Return [X, Y] of the center of cell containing provided text 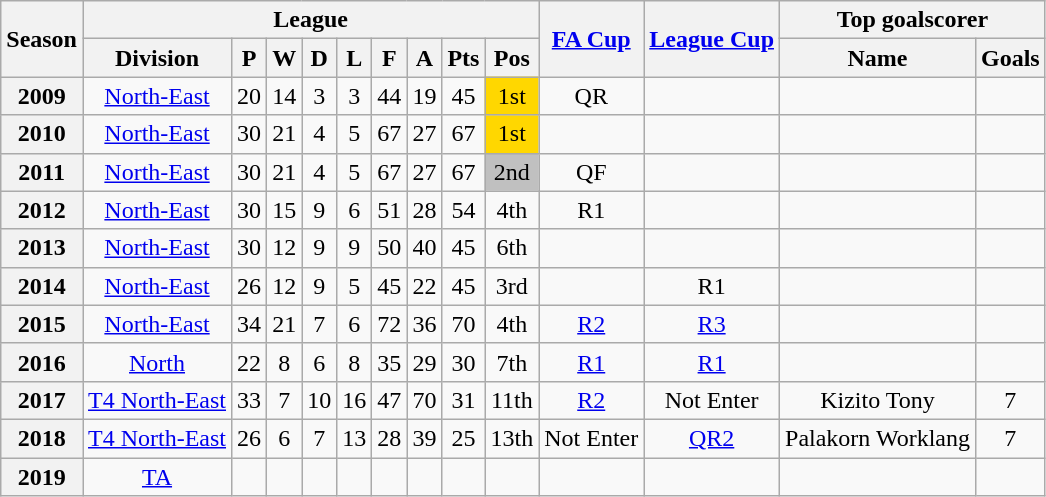
A [424, 58]
2011 [42, 172]
36 [424, 324]
Pts [464, 58]
2018 [42, 438]
31 [464, 400]
2013 [42, 248]
2015 [42, 324]
33 [250, 400]
50 [390, 248]
Kizito Tony [878, 400]
North [156, 362]
7th [512, 362]
L [354, 58]
29 [424, 362]
13th [512, 438]
Division [156, 58]
QF [592, 172]
2nd [512, 172]
11th [512, 400]
35 [390, 362]
51 [390, 210]
League [310, 20]
19 [424, 96]
W [284, 58]
Palakorn Worklang [878, 438]
3rd [512, 286]
54 [464, 210]
6th [512, 248]
F [390, 58]
Top goalscorer [913, 20]
34 [250, 324]
Pos [512, 58]
R3 [712, 324]
P [250, 58]
39 [424, 438]
QR [592, 96]
2017 [42, 400]
16 [354, 400]
40 [424, 248]
TA [156, 477]
QR2 [712, 438]
13 [354, 438]
2014 [42, 286]
15 [284, 210]
2019 [42, 477]
FA Cup [592, 39]
2012 [42, 210]
2010 [42, 134]
2009 [42, 96]
14 [284, 96]
Goals [1010, 58]
D [320, 58]
League Cup [712, 39]
44 [390, 96]
Season [42, 39]
Name [878, 58]
20 [250, 96]
72 [390, 324]
2016 [42, 362]
10 [320, 400]
47 [390, 400]
25 [464, 438]
